Output the [x, y] coordinate of the center of the cell containing the given text.  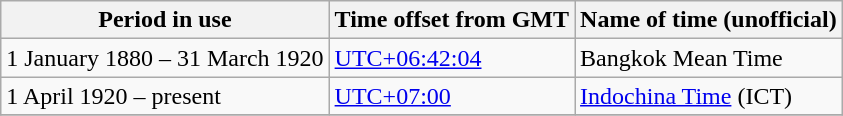
Time offset from GMT [452, 20]
1 January 1880 – 31 March 1920 [165, 58]
Bangkok Mean Time [709, 58]
Name of time (unofficial) [709, 20]
UTC+06:42:04 [452, 58]
1 April 1920 – present [165, 96]
Period in use [165, 20]
UTC+07:00 [452, 96]
Indochina Time (ICT) [709, 96]
